Pinpoint the cell where the given text exists, returning its [X, Y] midpoint coordinate. 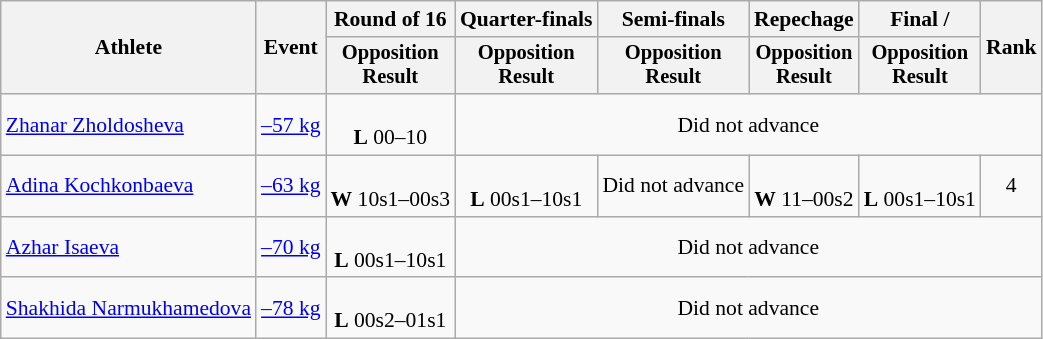
–70 kg [290, 248]
Event [290, 48]
Semi-finals [673, 19]
W 11–00s2 [804, 186]
Zhanar Zholdosheva [128, 124]
Quarter-finals [526, 19]
Adina Kochkonbaeva [128, 186]
–57 kg [290, 124]
–78 kg [290, 308]
Round of 16 [390, 19]
–63 kg [290, 186]
Azhar Isaeva [128, 248]
Final / [920, 19]
W 10s1–00s3 [390, 186]
4 [1012, 186]
Shakhida Narmukhamedova [128, 308]
Rank [1012, 48]
Athlete [128, 48]
L 00–10 [390, 124]
Repechage [804, 19]
L 00s2–01s1 [390, 308]
